Return the (x, y) coordinate for the center point of the cell that contains the specified text.  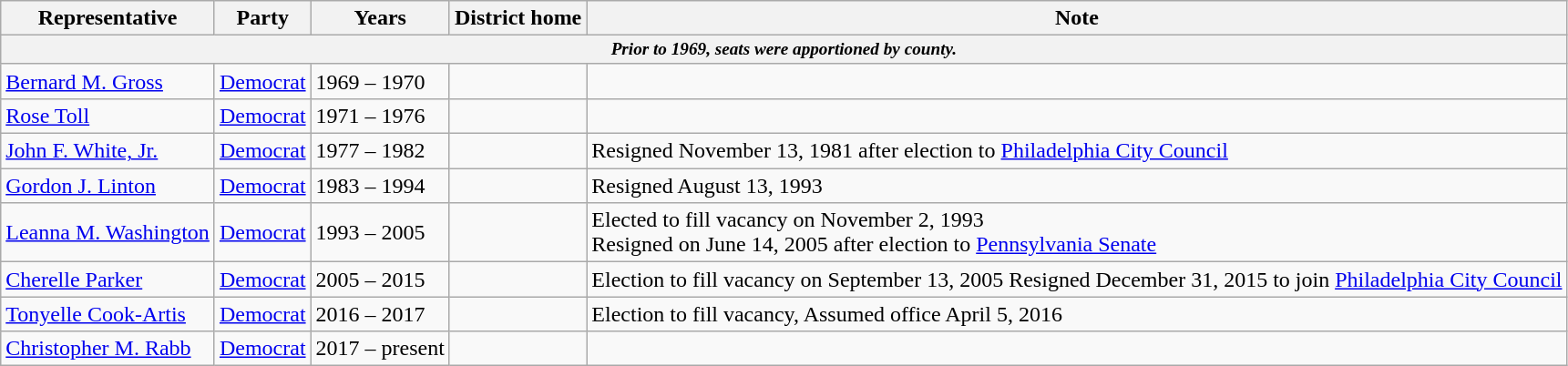
Rose Toll (108, 117)
Party (262, 18)
Prior to 1969, seats were apportioned by county. (784, 50)
1969 – 1970 (380, 81)
1993 – 2005 (380, 233)
Election to fill vacancy, Assumed office April 5, 2016 (1077, 314)
Elected to fill vacancy on November 2, 1993Resigned on June 14, 2005 after election to Pennsylvania Senate (1077, 233)
Cherelle Parker (108, 280)
Resigned November 13, 1981 after election to Philadelphia City Council (1077, 151)
1971 – 1976 (380, 117)
Christopher M. Rabb (108, 349)
1977 – 1982 (380, 151)
1983 – 1994 (380, 186)
Years (380, 18)
Leanna M. Washington (108, 233)
Gordon J. Linton (108, 186)
Election to fill vacancy on September 13, 2005 Resigned December 31, 2015 to join Philadelphia City Council (1077, 280)
Bernard M. Gross (108, 81)
John F. White, Jr. (108, 151)
Resigned August 13, 1993 (1077, 186)
Representative (108, 18)
2016 – 2017 (380, 314)
District home (518, 18)
2017 – present (380, 349)
Note (1077, 18)
Tonyelle Cook-Artis (108, 314)
2005 – 2015 (380, 280)
